Detect which cell encompasses the target text, then output its (x, y) center coordinate. 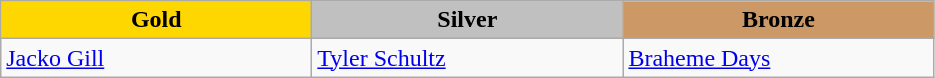
Braheme Days (778, 58)
Bronze (778, 20)
Tyler Schultz (468, 58)
Jacko Gill (156, 58)
Silver (468, 20)
Gold (156, 20)
